Locate the cell with the specified text and output its [X, Y] center coordinate. 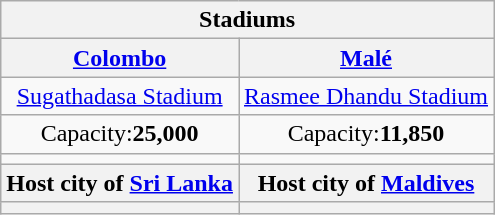
Host city of Maldives [366, 183]
Capacity:11,850 [366, 134]
Stadiums [248, 20]
Colombo [120, 58]
Sugathadasa Stadium [120, 96]
Malé [366, 58]
Capacity:25,000 [120, 134]
Host city of Sri Lanka [120, 183]
Rasmee Dhandu Stadium [366, 96]
